Pinpoint the cell where the given text exists, returning its (X, Y) midpoint coordinate. 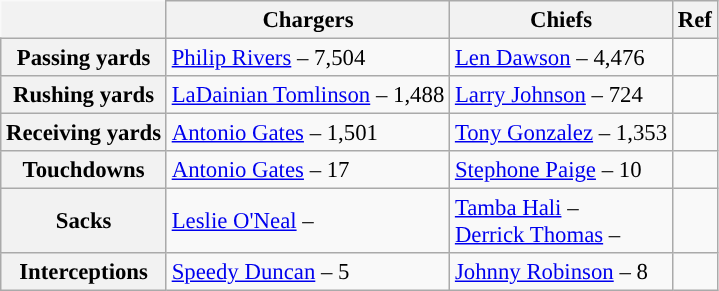
Passing yards (84, 58)
Receiving yards (84, 133)
Chiefs (562, 20)
Larry Johnson – 724 (562, 95)
Philip Rivers – 7,504 (308, 58)
Sacks (84, 222)
Antonio Gates – 17 (308, 170)
Tamba Hali – Derrick Thomas – (562, 222)
Antonio Gates – 1,501 (308, 133)
Stephone Paige – 10 (562, 170)
Chargers (308, 20)
Len Dawson – 4,476 (562, 58)
Tony Gonzalez – 1,353 (562, 133)
Rushing yards (84, 95)
LaDainian Tomlinson – 1,488 (308, 95)
Touchdowns (84, 170)
Leslie O'Neal – (308, 222)
Ref (694, 20)
